Pinpoint the cell where the given text exists, returning its (X, Y) midpoint coordinate. 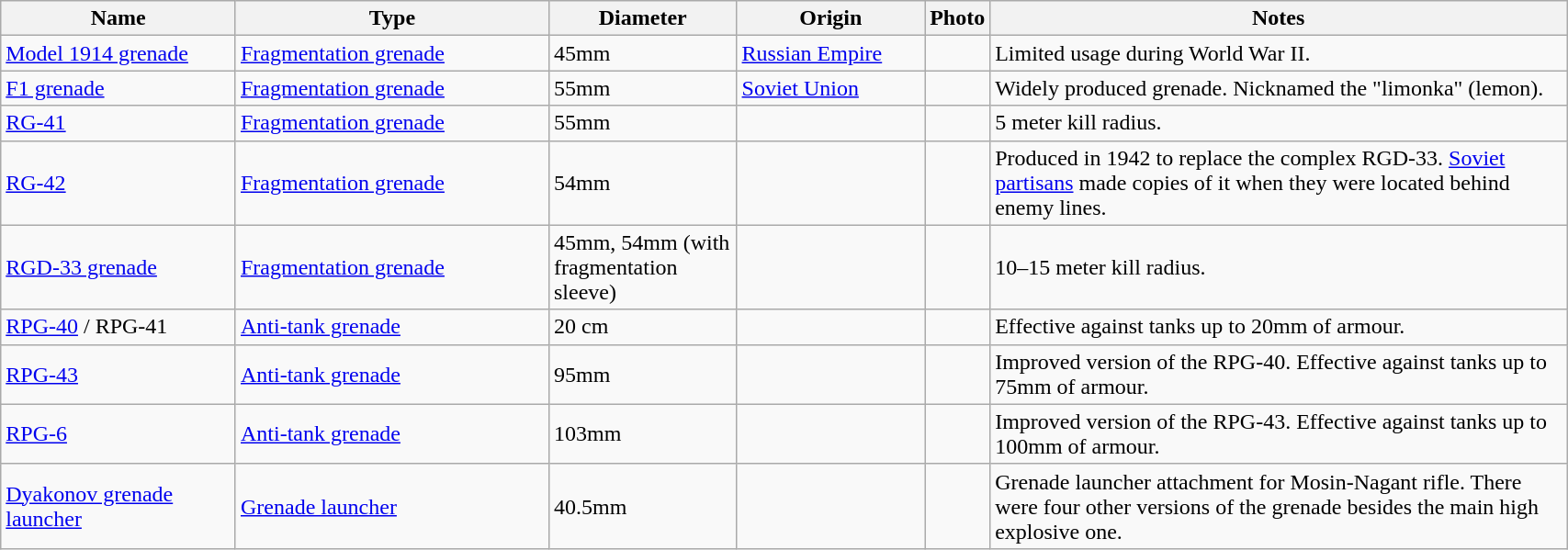
20 cm (643, 327)
Grenade launcher attachment for Mosin-Nagant rifle. There were four other versions of the grenade besides the main high explosive one. (1279, 506)
RPG-43 (118, 375)
45mm, 54mm (with fragmentation sleeve) (643, 267)
Produced in 1942 to replace the complex RGD-33. Soviet partisans made copies of it when they were located behind enemy lines. (1279, 183)
Photo (957, 18)
103mm (643, 433)
45mm (643, 53)
Model 1914 grenade (118, 53)
Soviet Union (830, 88)
Diameter (643, 18)
Russian Empire (830, 53)
Limited usage during World War II. (1279, 53)
Improved version of the RPG-43. Effective against tanks up to 100mm of armour. (1279, 433)
RPG-40 / RPG-41 (118, 327)
95mm (643, 375)
Dyakonov grenade launcher (118, 506)
Grenade launcher (391, 506)
Improved version of the RPG-40. Effective against tanks up to 75mm of armour. (1279, 375)
Name (118, 18)
RG-41 (118, 123)
5 meter kill radius. (1279, 123)
RGD-33 grenade (118, 267)
RPG-6 (118, 433)
Type (391, 18)
40.5mm (643, 506)
Widely produced grenade. Nicknamed the "limonka" (lemon). (1279, 88)
RG-42 (118, 183)
10–15 meter kill radius. (1279, 267)
Effective against tanks up to 20mm of armour. (1279, 327)
54mm (643, 183)
Notes (1279, 18)
F1 grenade (118, 88)
Origin (830, 18)
